Scan for the cell matching the given text and deliver its [X, Y] coordinate at center. 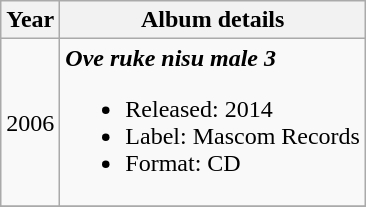
Album details [213, 20]
Ove ruke nisu male 3Released: 2014Label: Mascom RecordsFormat: CD [213, 122]
Year [30, 20]
2006 [30, 122]
